Find where the given text appears and provide that cell's center as (x, y) coordinate. 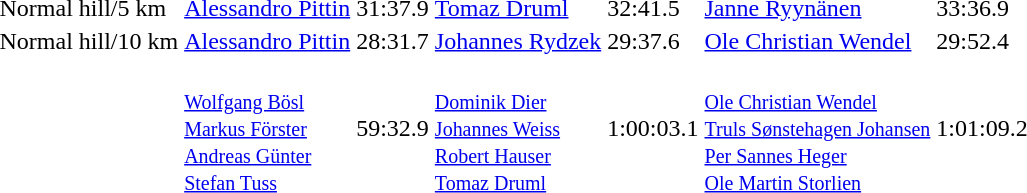
29:37.6 (653, 41)
Johannes Rydzek (518, 41)
Alessandro Pittin (268, 41)
Ole Christian Wendel (818, 41)
28:31.7 (393, 41)
